Scan for the cell matching the given text and deliver its [x, y] coordinate at center. 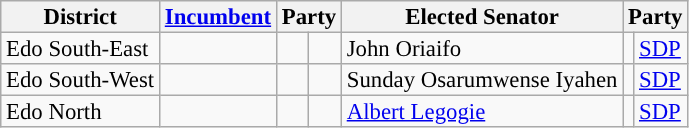
Edo South-East [80, 49]
Albert Legogie [482, 112]
District [80, 17]
Sunday Osarumwense Iyahen [482, 80]
Incumbent [218, 17]
John Oriaifo [482, 49]
Edo North [80, 112]
Elected Senator [482, 17]
Edo South-West [80, 80]
